Provide the [X, Y] coordinate of the cell's center where the given text is located.  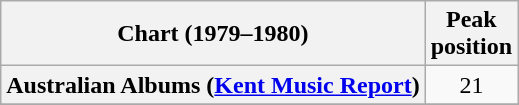
Australian Albums (Kent Music Report) [213, 85]
21 [471, 85]
Chart (1979–1980) [213, 34]
Peak position [471, 34]
